Output the (x, y) coordinate of the center of the cell containing the given text.  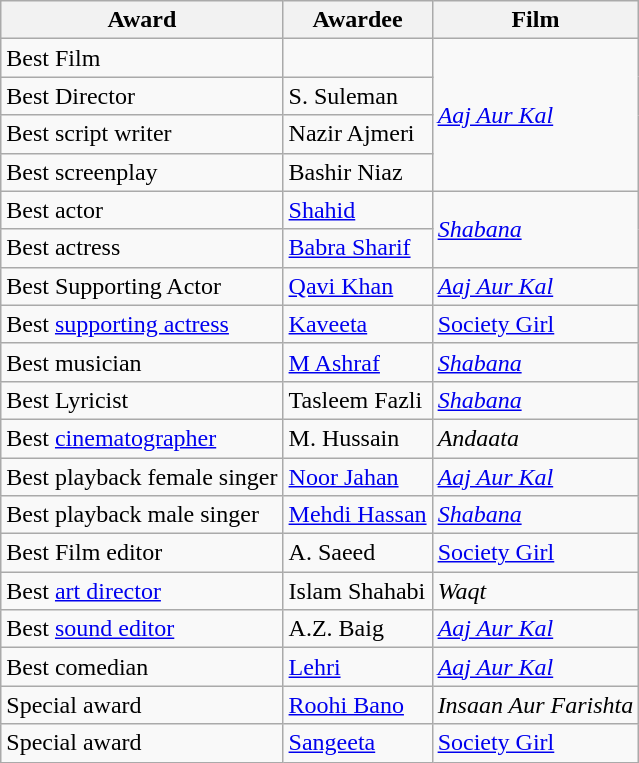
Insaan Aur Farishta (536, 705)
Best playback male singer (142, 515)
Best sound editor (142, 629)
Bashir Niaz (358, 172)
Best musician (142, 362)
Andaata (536, 438)
Best comedian (142, 667)
Tasleem Fazli (358, 400)
Babra Sharif (358, 248)
Best screenplay (142, 172)
M Ashraf (358, 362)
Best supporting actress (142, 324)
Best playback female singer (142, 477)
Best cinematographer (142, 438)
Best Film editor (142, 553)
Kaveeta (358, 324)
Mehdi Hassan (358, 515)
A. Saeed (358, 553)
Shahid (358, 210)
Sangeeta (358, 743)
Nazir Ajmeri (358, 134)
Noor Jahan (358, 477)
Best Director (142, 96)
Best Film (142, 58)
Award (142, 20)
Awardee (358, 20)
Film (536, 20)
Best Supporting Actor (142, 286)
A.Z. Baig (358, 629)
M. Hussain (358, 438)
Waqt (536, 591)
Best actor (142, 210)
Roohi Bano (358, 705)
Best art director (142, 591)
Islam Shahabi (358, 591)
S. Suleman (358, 96)
Best actress (142, 248)
Best script writer (142, 134)
Qavi Khan (358, 286)
Lehri (358, 667)
Best Lyricist (142, 400)
